Search for the cell housing the specified text and yield its [x, y] center coordinate. 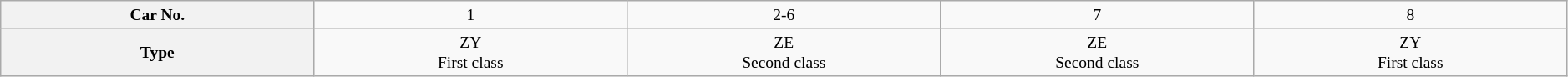
2-6 [784, 15]
Type [157, 52]
1 [471, 15]
7 [1098, 15]
Car No. [157, 15]
8 [1410, 15]
